For the text-containing cell, return its midpoint in [x, y] coordinate format. 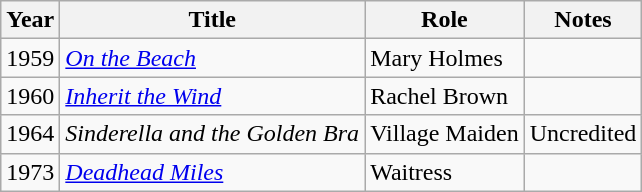
1959 [30, 58]
Notes [583, 20]
Village Maiden [445, 134]
Year [30, 20]
Uncredited [583, 134]
Title [212, 20]
Role [445, 20]
Sinderella and the Golden Bra [212, 134]
1960 [30, 96]
1964 [30, 134]
Mary Holmes [445, 58]
On the Beach [212, 58]
Rachel Brown [445, 96]
Waitress [445, 172]
Deadhead Miles [212, 172]
Inherit the Wind [212, 96]
1973 [30, 172]
